Output the (X, Y) coordinate of the center of the cell containing the given text.  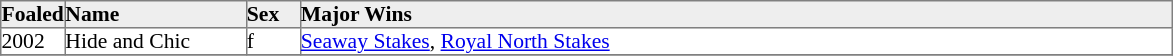
Hide and Chic (156, 42)
2002 (33, 42)
f (273, 42)
Name (156, 14)
Seaway Stakes, Royal North Stakes (736, 42)
Foaled (33, 14)
Major Wins (736, 14)
Sex (273, 14)
